Identify which cell holds the provided text, then report its (x, y) central coordinate. 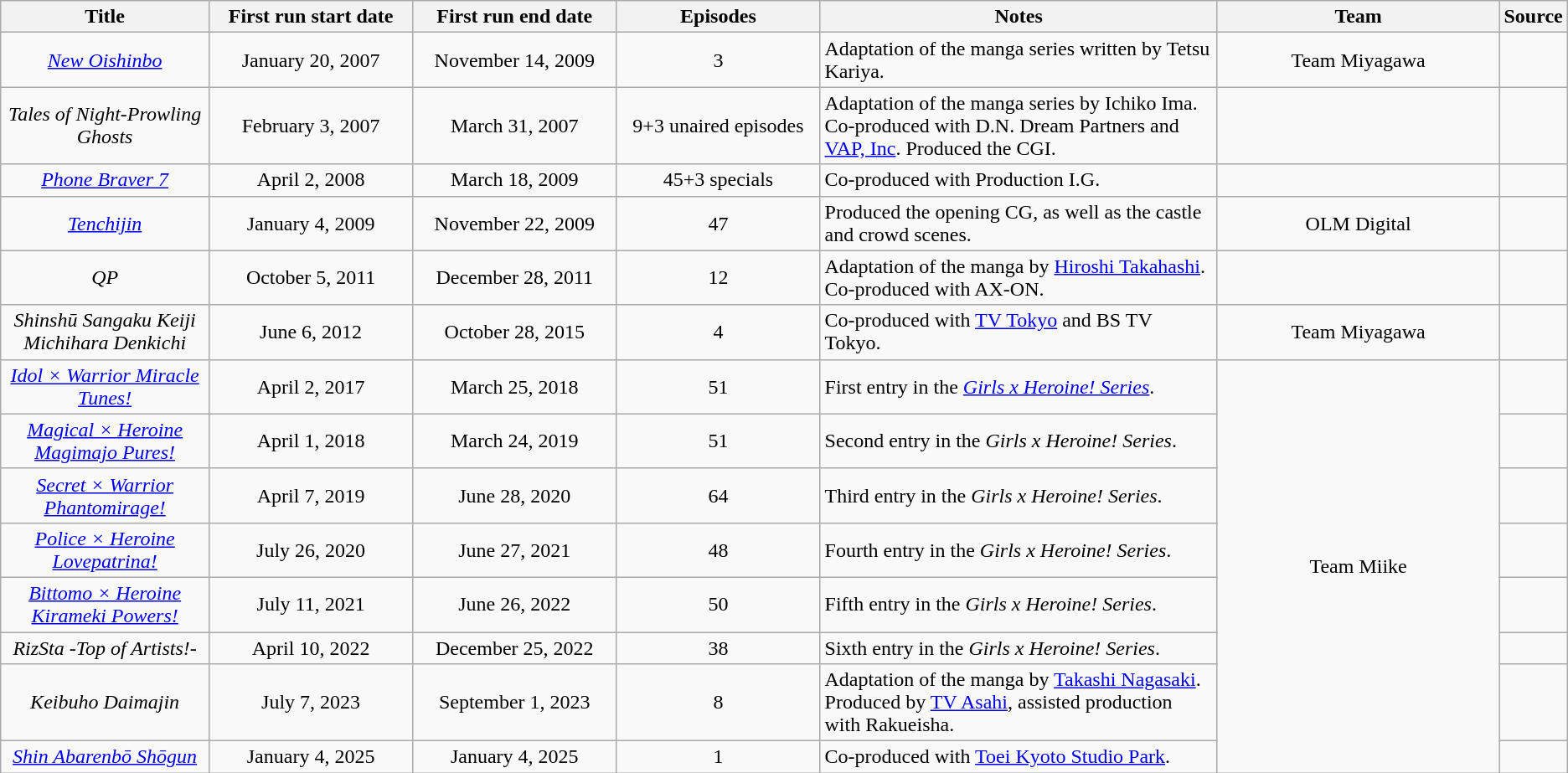
Secret × Warrior Phantomirage! (106, 496)
April 10, 2022 (312, 647)
New Oishinbo (106, 60)
April 2, 2008 (312, 180)
March 31, 2007 (514, 126)
October 28, 2015 (514, 332)
October 5, 2011 (312, 278)
April 7, 2019 (312, 496)
Third entry in the Girls x Heroine! Series. (1019, 496)
Tenchijin (106, 223)
Adaptation of the manga series written by Tetsu Kariya. (1019, 60)
Co-produced with TV Tokyo and BS TV Tokyo. (1019, 332)
April 1, 2018 (312, 441)
48 (719, 549)
Fourth entry in the Girls x Heroine! Series. (1019, 549)
February 3, 2007 (312, 126)
Sixth entry in the Girls x Heroine! Series. (1019, 647)
Keibuho Daimajin (106, 703)
November 22, 2009 (514, 223)
Second entry in the Girls x Heroine! Series. (1019, 441)
First run end date (514, 17)
64 (719, 496)
Adaptation of the manga by Takashi Nagasaki. Produced by TV Asahi, assisted production with Rakueisha. (1019, 703)
Notes (1019, 17)
December 28, 2011 (514, 278)
RizSta -Top of Artists!- (106, 647)
3 (719, 60)
Phone Braver 7 (106, 180)
March 25, 2018 (514, 387)
July 7, 2023 (312, 703)
Team Miike (1359, 566)
Shinshū Sangaku Keiji Michihara Denkichi (106, 332)
June 28, 2020 (514, 496)
47 (719, 223)
1 (719, 757)
Source (1533, 17)
38 (719, 647)
Tales of Night-Prowling Ghosts (106, 126)
Magical × Heroine Magimajo Pures! (106, 441)
June 26, 2022 (514, 605)
April 2, 2017 (312, 387)
December 25, 2022 (514, 647)
12 (719, 278)
Co-produced with Production I.G. (1019, 180)
8 (719, 703)
January 20, 2007 (312, 60)
Episodes (719, 17)
Shin Abarenbō Shōgun (106, 757)
November 14, 2009 (514, 60)
First run start date (312, 17)
QP (106, 278)
July 11, 2021 (312, 605)
Fifth entry in the Girls x Heroine! Series. (1019, 605)
9+3 unaired episodes (719, 126)
4 (719, 332)
Title (106, 17)
Bittomo × Heroine Kirameki Powers! (106, 605)
Co-produced with Toei Kyoto Studio Park. (1019, 757)
Adaptation of the manga by Hiroshi Takahashi. Co-produced with AX-ON. (1019, 278)
June 6, 2012 (312, 332)
50 (719, 605)
OLM Digital (1359, 223)
July 26, 2020 (312, 549)
45+3 specials (719, 180)
June 27, 2021 (514, 549)
Idol × Warrior Miracle Tunes! (106, 387)
Adaptation of the manga series by Ichiko Ima. Co-produced with D.N. Dream Partners and VAP, Inc. Produced the CGI. (1019, 126)
Police × Heroine Lovepatrina! (106, 549)
March 24, 2019 (514, 441)
Team (1359, 17)
March 18, 2009 (514, 180)
First entry in the Girls x Heroine! Series. (1019, 387)
January 4, 2009 (312, 223)
Produced the opening CG, as well as the castle and crowd scenes. (1019, 223)
September 1, 2023 (514, 703)
